Scan for the cell matching the given text and deliver its (X, Y) coordinate at center. 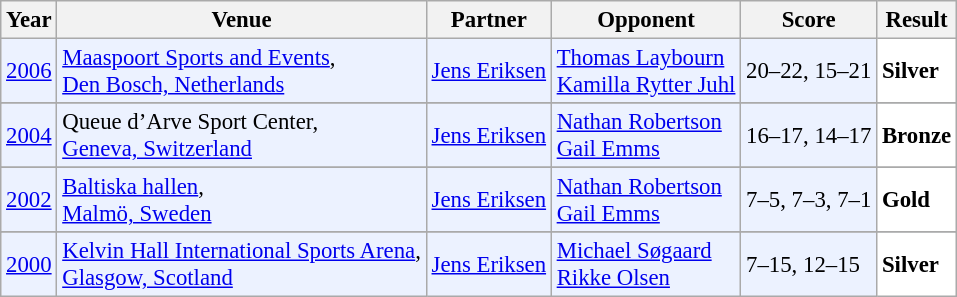
Maaspoort Sports and Events,Den Bosch, Netherlands (242, 72)
Venue (242, 20)
2004 (29, 136)
Queue d’Arve Sport Center,Geneva, Switzerland (242, 136)
Kelvin Hall International Sports Arena,Glasgow, Scotland (242, 264)
Score (809, 20)
2002 (29, 200)
Gold (917, 200)
2006 (29, 72)
Michael Søgaard Rikke Olsen (646, 264)
20–22, 15–21 (809, 72)
2000 (29, 264)
Thomas Laybourn Kamilla Rytter Juhl (646, 72)
Partner (488, 20)
Bronze (917, 136)
7–15, 12–15 (809, 264)
16–17, 14–17 (809, 136)
7–5, 7–3, 7–1 (809, 200)
Baltiska hallen,Malmö, Sweden (242, 200)
Opponent (646, 20)
Year (29, 20)
Result (917, 20)
